Extract the (x, y) coordinate from the center of the cell holding the provided text.  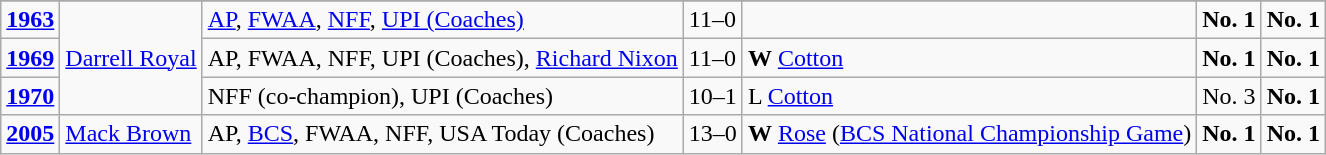
Darrell Royal (131, 58)
No. 3 (1229, 96)
L Cotton (969, 96)
1963 (30, 20)
13–0 (712, 134)
W Cotton (969, 58)
1970 (30, 96)
Mack Brown (131, 134)
2005 (30, 134)
AP, FWAA, NFF, UPI (Coaches) (442, 20)
W Rose (BCS National Championship Game) (969, 134)
NFF (co-champion), UPI (Coaches) (442, 96)
10–1 (712, 96)
AP, BCS, FWAA, NFF, USA Today (Coaches) (442, 134)
1969 (30, 58)
AP, FWAA, NFF, UPI (Coaches), Richard Nixon (442, 58)
